For the text-containing cell, return its midpoint in [X, Y] coordinate format. 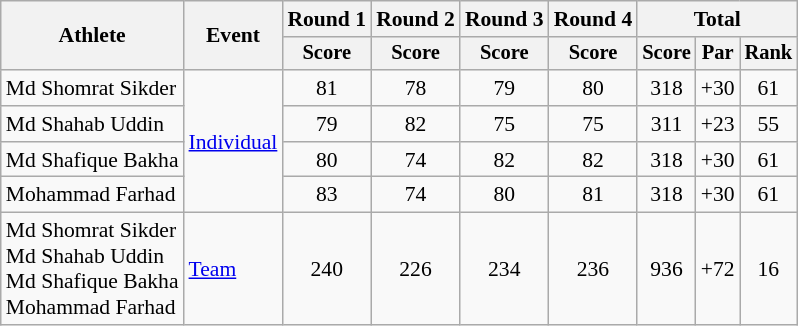
Md Shomrat SikderMd Shahab UddinMd Shafique BakhaMohammad Farhad [92, 269]
936 [666, 269]
55 [769, 124]
+23 [718, 124]
Md Shomrat Sikder [92, 88]
226 [416, 269]
240 [326, 269]
16 [769, 269]
Team [234, 269]
Total [717, 19]
Par [718, 54]
78 [416, 88]
Round 2 [416, 19]
Round 3 [504, 19]
Mohammad Farhad [92, 195]
Rank [769, 54]
Event [234, 36]
83 [326, 195]
311 [666, 124]
Md Shahab Uddin [92, 124]
Athlete [92, 36]
Md Shafique Bakha [92, 160]
Round 1 [326, 19]
236 [594, 269]
234 [504, 269]
+72 [718, 269]
Round 4 [594, 19]
Individual [234, 141]
